Provide the [x, y] coordinate of the cell's center where the given text is located.  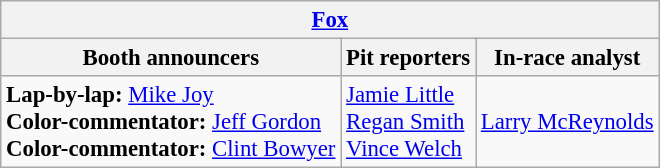
Fox [330, 20]
Larry McReynolds [568, 122]
Lap-by-lap: Mike JoyColor-commentator: Jeff Gordon Color-commentator: Clint Bowyer [171, 122]
In-race analyst [568, 58]
Pit reporters [408, 58]
Booth announcers [171, 58]
Jamie LittleRegan SmithVince Welch [408, 122]
